Extract the [X, Y] coordinate from the center of the cell holding the provided text.  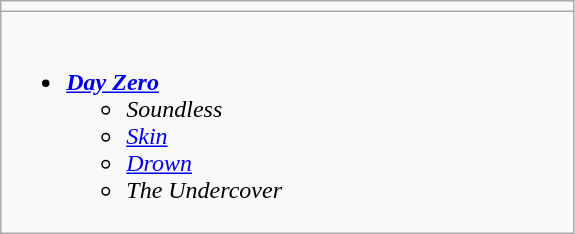
Day ZeroSoundlessSkinDrownThe Undercover [288, 122]
